Return (x, y) of the center of cell containing provided text 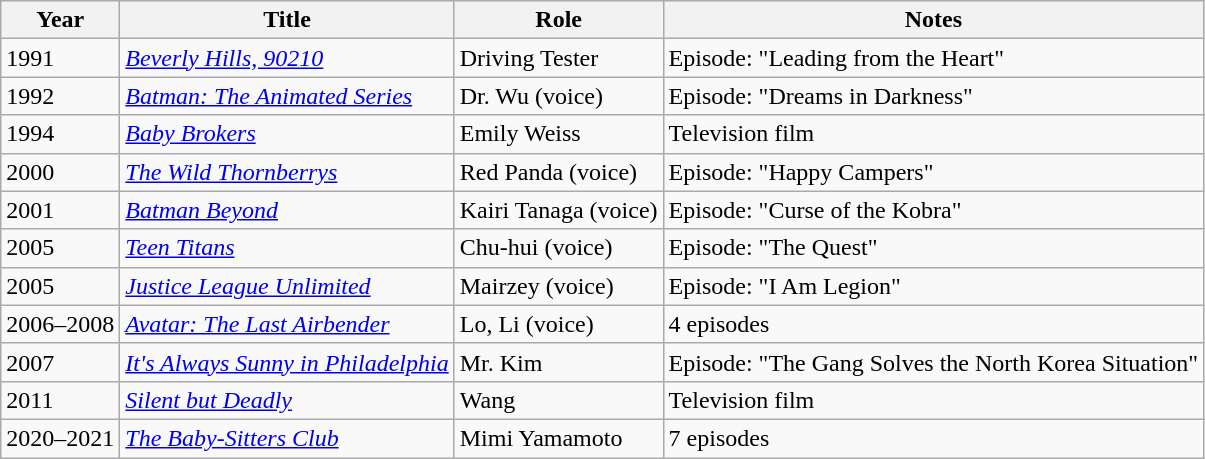
1992 (60, 96)
Batman Beyond (287, 210)
2007 (60, 362)
The Wild Thornberrys (287, 172)
2000 (60, 172)
Episode: "Dreams in Darkness" (934, 96)
Role (558, 20)
Episode: "Curse of the Kobra" (934, 210)
Baby Brokers (287, 134)
Red Panda (voice) (558, 172)
Dr. Wu (voice) (558, 96)
Year (60, 20)
Mr. Kim (558, 362)
Episode: "The Gang Solves the North Korea Situation" (934, 362)
2020–2021 (60, 438)
Kairi Tanaga (voice) (558, 210)
It's Always Sunny in Philadelphia (287, 362)
Emily Weiss (558, 134)
Driving Tester (558, 58)
Beverly Hills, 90210 (287, 58)
2001 (60, 210)
1991 (60, 58)
Episode: "The Quest" (934, 248)
Episode: "Happy Campers" (934, 172)
Wang (558, 400)
Mimi Yamamoto (558, 438)
Avatar: The Last Airbender (287, 324)
Mairzey (voice) (558, 286)
Episode: "Leading from the Heart" (934, 58)
The Baby-Sitters Club (287, 438)
Silent but Deadly (287, 400)
Title (287, 20)
Batman: The Animated Series (287, 96)
4 episodes (934, 324)
Chu-hui (voice) (558, 248)
Teen Titans (287, 248)
2006–2008 (60, 324)
Lo, Li (voice) (558, 324)
Justice League Unlimited (287, 286)
2011 (60, 400)
Notes (934, 20)
1994 (60, 134)
Episode: "I Am Legion" (934, 286)
7 episodes (934, 438)
